From the cell containing the given text, extract its center point as [X, Y] coordinate. 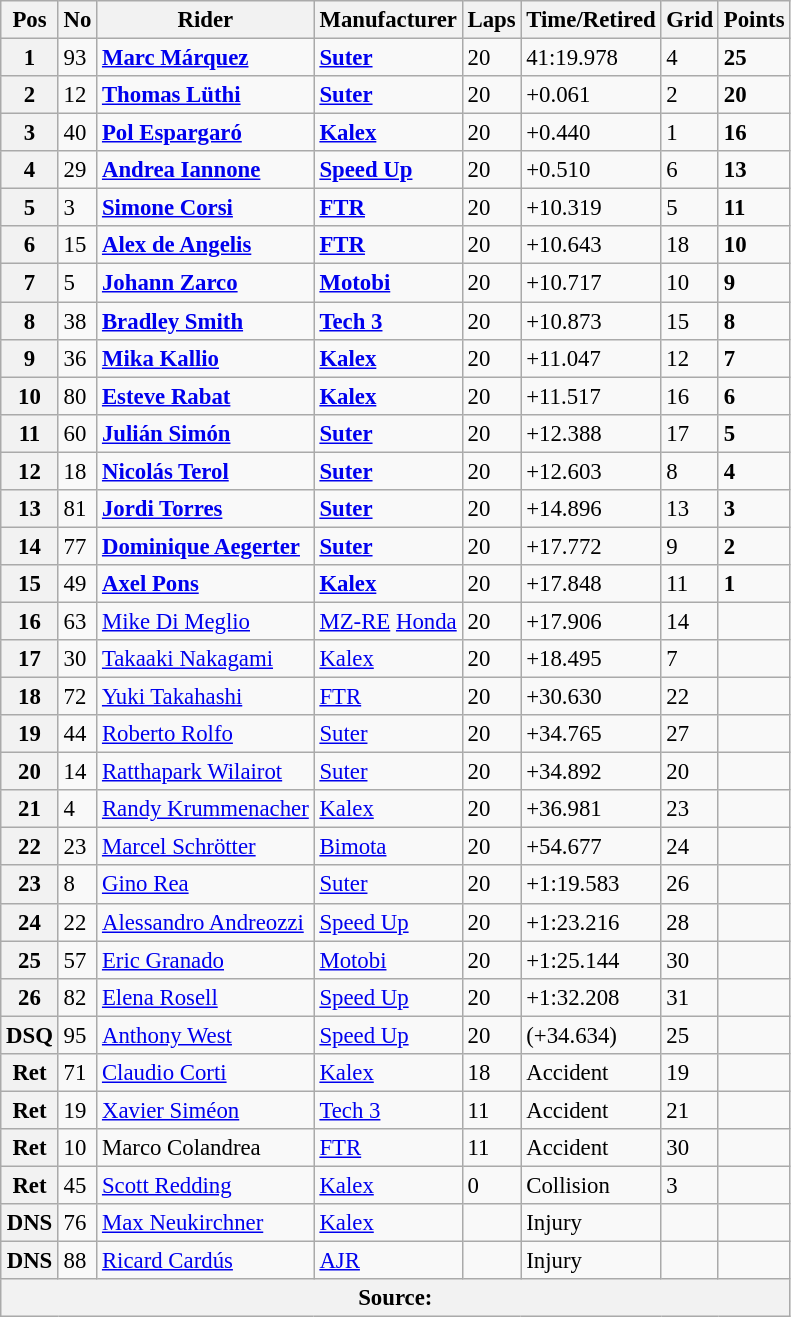
Pol Espargaró [206, 133]
Laps [492, 20]
+12.388 [591, 433]
Elena Rosell [206, 997]
Mika Kallio [206, 358]
+10.717 [591, 283]
Roberto Rolfo [206, 734]
95 [77, 1035]
Ricard Cardús [206, 1261]
MZ-RE Honda [388, 621]
Max Neukirchner [206, 1223]
36 [77, 358]
Claudio Corti [206, 1073]
Johann Zarco [206, 283]
31 [690, 997]
41:19.978 [591, 58]
+34.765 [591, 734]
+1:23.216 [591, 922]
Xavier Siméon [206, 1110]
Esteve Rabat [206, 396]
Collision [591, 1185]
81 [77, 509]
AJR [388, 1261]
Marco Colandrea [206, 1148]
Rider [206, 20]
Andrea Iannone [206, 170]
Anthony West [206, 1035]
+17.772 [591, 546]
49 [77, 584]
71 [77, 1073]
Jordi Torres [206, 509]
Eric Granado [206, 960]
Gino Rea [206, 885]
+14.896 [591, 509]
+54.677 [591, 847]
+1:25.144 [591, 960]
Nicolás Terol [206, 471]
44 [77, 734]
Source: [396, 1298]
+17.848 [591, 584]
82 [77, 997]
Alessandro Andreozzi [206, 922]
Yuki Takahashi [206, 697]
88 [77, 1261]
+17.906 [591, 621]
Time/Retired [591, 20]
Marcel Schrötter [206, 847]
Points [754, 20]
+30.630 [591, 697]
38 [77, 321]
+0.510 [591, 170]
Takaaki Nakagami [206, 659]
40 [77, 133]
Simone Corsi [206, 208]
Grid [690, 20]
Mike Di Meglio [206, 621]
77 [77, 546]
Marc Márquez [206, 58]
60 [77, 433]
+0.440 [591, 133]
+11.047 [591, 358]
Julián Simón [206, 433]
+1:19.583 [591, 885]
+0.061 [591, 95]
Axel Pons [206, 584]
+1:32.208 [591, 997]
+34.892 [591, 772]
+11.517 [591, 396]
Bradley Smith [206, 321]
+10.873 [591, 321]
Dominique Aegerter [206, 546]
+10.319 [591, 208]
Manufacturer [388, 20]
29 [77, 170]
27 [690, 734]
76 [77, 1223]
0 [492, 1185]
63 [77, 621]
Pos [30, 20]
72 [77, 697]
No [77, 20]
Ratthapark Wilairot [206, 772]
+10.643 [591, 245]
93 [77, 58]
+36.981 [591, 809]
Thomas Lüthi [206, 95]
28 [690, 922]
Alex de Angelis [206, 245]
+18.495 [591, 659]
Scott Redding [206, 1185]
Bimota [388, 847]
+12.603 [591, 471]
DSQ [30, 1035]
45 [77, 1185]
(+34.634) [591, 1035]
57 [77, 960]
80 [77, 396]
Randy Krummenacher [206, 809]
